Return the [x, y] coordinate for the center point of the cell that contains the specified text.  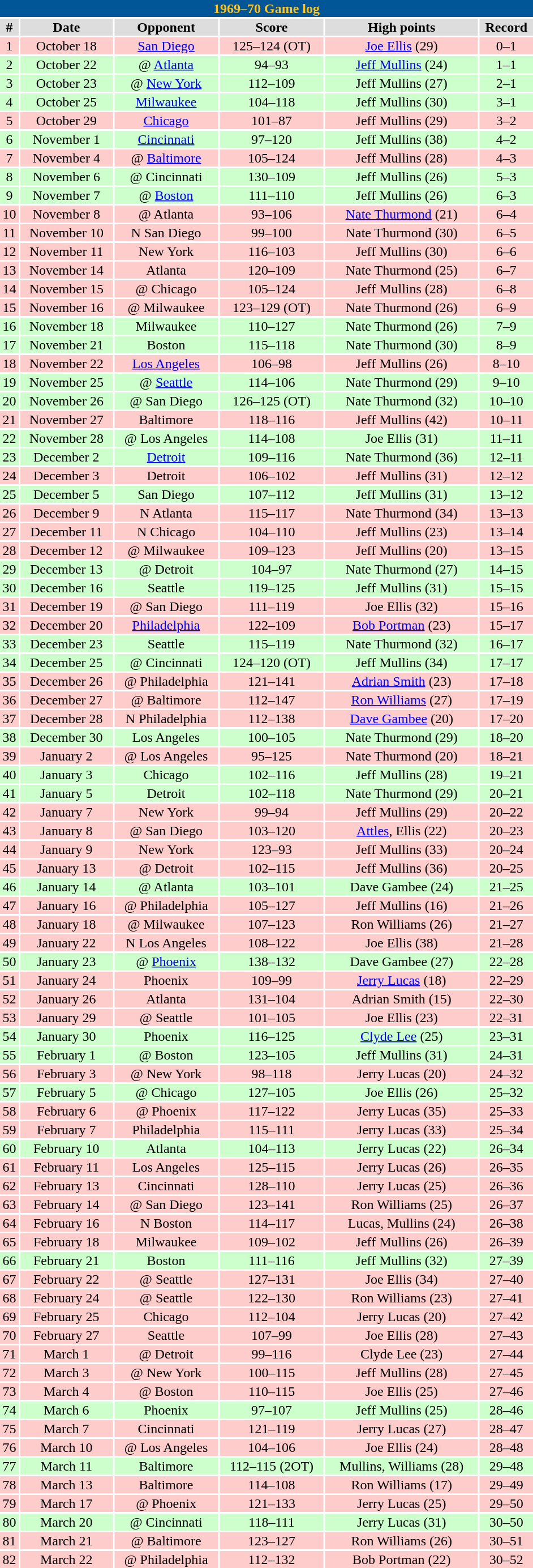
5–3 [506, 177]
6–4 [506, 214]
108–122 [272, 943]
106–98 [272, 364]
October 29 [67, 121]
97–120 [272, 139]
December 27 [67, 700]
29–48 [506, 1466]
99–100 [272, 233]
8–9 [506, 345]
111–110 [272, 195]
102–118 [272, 793]
Dave Gambee (27) [402, 962]
14–15 [506, 569]
December 3 [67, 476]
Nate Thurmond (27) [402, 569]
March 21 [67, 1541]
Nate Thurmond (34) [402, 513]
December 11 [67, 532]
8 [9, 177]
4 [9, 102]
130–109 [272, 177]
22–29 [506, 980]
21 [9, 420]
High points [402, 27]
18 [9, 364]
February 1 [67, 1055]
21–26 [506, 905]
March 4 [67, 1391]
1–1 [506, 65]
112–115 (2OT) [272, 1466]
December 25 [67, 663]
112–104 [272, 1317]
75 [9, 1429]
26–37 [506, 1204]
12–12 [506, 476]
69 [9, 1317]
N San Diego [166, 233]
Joe Ellis (34) [402, 1279]
46 [9, 887]
104–110 [272, 532]
7 [9, 158]
17–17 [506, 663]
6–9 [506, 307]
November 10 [67, 233]
27–40 [506, 1279]
December 28 [67, 719]
20 [9, 401]
20–24 [506, 849]
N Philadelphia [166, 719]
2–1 [506, 83]
107–99 [272, 1335]
117–122 [272, 1111]
47 [9, 905]
9–10 [506, 382]
January 30 [67, 1036]
94–93 [272, 65]
February 11 [67, 1167]
15 [9, 307]
Score [272, 27]
Jeff Mullins (25) [402, 1410]
124–120 (OT) [272, 663]
125–115 [272, 1167]
Clyde Lee (23) [402, 1354]
November 14 [67, 270]
42 [9, 812]
17–18 [506, 681]
120–109 [272, 270]
122–109 [272, 625]
126–125 (OT) [272, 401]
70 [9, 1335]
3–2 [506, 121]
February 6 [67, 1111]
64 [9, 1223]
December 16 [67, 588]
9 [9, 195]
26–34 [506, 1148]
27–45 [506, 1373]
103–101 [272, 887]
127–131 [272, 1279]
January 8 [67, 831]
Jeff Mullins (16) [402, 905]
November 28 [67, 438]
Nate Thurmond (25) [402, 270]
Jeff Mullins (33) [402, 849]
100–115 [272, 1373]
Jeff Mullins (24) [402, 65]
45 [9, 868]
26–36 [506, 1186]
102–115 [272, 868]
123–141 [272, 1204]
93–106 [272, 214]
18–20 [506, 737]
22–28 [506, 962]
62 [9, 1186]
115–117 [272, 513]
Jeff Mullins (23) [402, 532]
39 [9, 756]
125–124 (OT) [272, 46]
Clyde Lee (25) [402, 1036]
116–103 [272, 251]
104–106 [272, 1447]
March 3 [67, 1373]
Nate Thurmond (20) [402, 756]
36 [9, 700]
15–17 [506, 625]
18–21 [506, 756]
Attles, Ellis (22) [402, 831]
66 [9, 1261]
27 [9, 532]
February 7 [67, 1130]
Jeff Mullins (38) [402, 139]
Jeff Mullins (32) [402, 1261]
79 [9, 1503]
138–132 [272, 962]
13 [9, 270]
98–118 [272, 1074]
November 15 [67, 289]
6–6 [506, 251]
March 11 [67, 1466]
Ron Williams (23) [402, 1298]
6–5 [506, 233]
Date [67, 27]
55 [9, 1055]
112–147 [272, 700]
January 24 [67, 980]
Jerry Lucas (22) [402, 1148]
January 18 [67, 924]
November 1 [67, 139]
5 [9, 121]
January 23 [67, 962]
Jerry Lucas (18) [402, 980]
March 22 [67, 1560]
Jerry Lucas (26) [402, 1167]
January 5 [67, 793]
20–22 [506, 812]
Bob Portman (23) [402, 625]
6 [9, 139]
31 [9, 606]
6–8 [506, 289]
December 13 [67, 569]
1969–70 Game log [266, 8]
121–119 [272, 1429]
November 6 [67, 177]
76 [9, 1447]
30–52 [506, 1560]
January 14 [67, 887]
26–38 [506, 1223]
November 21 [67, 345]
19 [9, 382]
N Boston [166, 1223]
123–93 [272, 849]
52 [9, 999]
111–116 [272, 1261]
10–10 [506, 401]
Joe Ellis (31) [402, 438]
Joe Ellis (26) [402, 1092]
Opponent [166, 27]
February 22 [67, 1279]
December 26 [67, 681]
8–10 [506, 364]
25 [9, 494]
14 [9, 289]
19–21 [506, 775]
101–87 [272, 121]
25–32 [506, 1092]
109–116 [272, 457]
December 2 [67, 457]
28–48 [506, 1447]
57 [9, 1092]
January 29 [67, 1018]
54 [9, 1036]
102–116 [272, 775]
December 19 [67, 606]
122–130 [272, 1298]
33 [9, 644]
109–99 [272, 980]
17–19 [506, 700]
Bob Portman (22) [402, 1560]
105–127 [272, 905]
27–43 [506, 1335]
104–118 [272, 102]
6–3 [506, 195]
October 23 [67, 83]
112–109 [272, 83]
Lucas, Mullins (24) [402, 1223]
N Los Angeles [166, 943]
114–117 [272, 1223]
115–118 [272, 345]
24–31 [506, 1055]
February 3 [67, 1074]
17 [9, 345]
January 3 [67, 775]
16 [9, 326]
0–1 [506, 46]
March 20 [67, 1522]
118–111 [272, 1522]
March 13 [67, 1485]
30–50 [506, 1522]
December 30 [67, 737]
February 14 [67, 1204]
112–138 [272, 719]
29 [9, 569]
Ron Williams (25) [402, 1204]
16–17 [506, 644]
121–141 [272, 681]
Joe Ellis (29) [402, 46]
January 26 [67, 999]
# [9, 27]
131–104 [272, 999]
10–11 [506, 420]
4–3 [506, 158]
Nate Thurmond (21) [402, 214]
128–110 [272, 1186]
15–16 [506, 606]
29–50 [506, 1503]
109–102 [272, 1242]
24–32 [506, 1074]
97–107 [272, 1410]
November 26 [67, 401]
Jerry Lucas (35) [402, 1111]
Jerry Lucas (31) [402, 1522]
104–97 [272, 569]
56 [9, 1074]
22 [9, 438]
109–123 [272, 550]
107–112 [272, 494]
21–25 [506, 887]
7–9 [506, 326]
Joe Ellis (32) [402, 606]
Jerry Lucas (27) [402, 1429]
26–35 [506, 1167]
115–119 [272, 644]
118–116 [272, 420]
112–132 [272, 1560]
13–13 [506, 513]
Jeff Mullins (20) [402, 550]
2 [9, 65]
63 [9, 1204]
3 [9, 83]
February 25 [67, 1317]
N Atlanta [166, 513]
13–12 [506, 494]
12–11 [506, 457]
49 [9, 943]
123–127 [272, 1541]
January 16 [67, 905]
February 5 [67, 1092]
February 16 [67, 1223]
67 [9, 1279]
25–33 [506, 1111]
26 [9, 513]
77 [9, 1466]
27–46 [506, 1391]
February 24 [67, 1298]
11–11 [506, 438]
23 [9, 457]
115–111 [272, 1130]
107–123 [272, 924]
25–34 [506, 1130]
121–133 [272, 1503]
123–129 (OT) [272, 307]
March 10 [67, 1447]
November 16 [67, 307]
22–30 [506, 999]
116–125 [272, 1036]
20–23 [506, 831]
10 [9, 214]
Joe Ellis (38) [402, 943]
Jeff Mullins (34) [402, 663]
Ron Williams (17) [402, 1485]
January 9 [67, 849]
114–106 [272, 382]
Adrian Smith (15) [402, 999]
20–21 [506, 793]
December 5 [67, 494]
Jeff Mullins (36) [402, 868]
110–115 [272, 1391]
99–116 [272, 1354]
43 [9, 831]
29–49 [506, 1485]
44 [9, 849]
30–51 [506, 1541]
27–39 [506, 1261]
22–31 [506, 1018]
27–44 [506, 1354]
Joe Ellis (23) [402, 1018]
80 [9, 1522]
27–42 [506, 1317]
51 [9, 980]
Dave Gambee (24) [402, 887]
26–39 [506, 1242]
Jerry Lucas (33) [402, 1130]
Adrian Smith (23) [402, 681]
81 [9, 1541]
Joe Ellis (25) [402, 1391]
110–127 [272, 326]
Record [506, 27]
March 17 [67, 1503]
Jeff Mullins (27) [402, 83]
Joe Ellis (24) [402, 1447]
January 22 [67, 943]
4–2 [506, 139]
48 [9, 924]
21–27 [506, 924]
January 13 [67, 868]
13–14 [506, 532]
50 [9, 962]
82 [9, 1560]
N Chicago [166, 532]
95–125 [272, 756]
12 [9, 251]
53 [9, 1018]
November 18 [67, 326]
73 [9, 1391]
119–125 [272, 588]
3–1 [506, 102]
59 [9, 1130]
127–105 [272, 1092]
28 [9, 550]
December 23 [67, 644]
Ron Williams (27) [402, 700]
37 [9, 719]
106–102 [272, 476]
6–7 [506, 270]
October 22 [67, 65]
100–105 [272, 737]
40 [9, 775]
111–119 [272, 606]
41 [9, 793]
March 7 [67, 1429]
December 20 [67, 625]
61 [9, 1167]
20–25 [506, 868]
October 25 [67, 102]
11 [9, 233]
74 [9, 1410]
February 13 [67, 1186]
November 4 [67, 158]
123–105 [272, 1055]
December 12 [67, 550]
February 27 [67, 1335]
Jeff Mullins (42) [402, 420]
24 [9, 476]
December 9 [67, 513]
38 [9, 737]
January 7 [67, 812]
58 [9, 1111]
103–120 [272, 831]
99–94 [272, 812]
February 10 [67, 1148]
February 21 [67, 1261]
February 18 [67, 1242]
13–15 [506, 550]
21–28 [506, 943]
15–15 [506, 588]
October 18 [67, 46]
17–20 [506, 719]
71 [9, 1354]
November 25 [67, 382]
28–46 [506, 1410]
60 [9, 1148]
30 [9, 588]
November 7 [67, 195]
Dave Gambee (20) [402, 719]
35 [9, 681]
68 [9, 1298]
Joe Ellis (28) [402, 1335]
1 [9, 46]
23–31 [506, 1036]
101–105 [272, 1018]
34 [9, 663]
104–113 [272, 1148]
November 11 [67, 251]
March 6 [67, 1410]
January 2 [67, 756]
Mullins, Williams (28) [402, 1466]
28–47 [506, 1429]
32 [9, 625]
78 [9, 1485]
72 [9, 1373]
November 27 [67, 420]
November 8 [67, 214]
March 1 [67, 1354]
November 22 [67, 364]
27–41 [506, 1298]
65 [9, 1242]
Nate Thurmond (36) [402, 457]
